Find where the given text appears and provide that cell's center as (X, Y) coordinate. 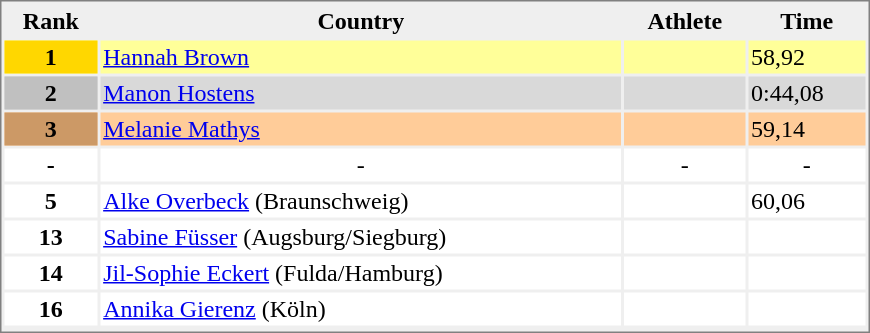
5 (50, 200)
Jil-Sophie Eckert (Fulda/Hamburg) (360, 272)
2 (50, 92)
16 (50, 308)
13 (50, 236)
59,14 (807, 128)
Alke Overbeck (Braunschweig) (360, 200)
Melanie Mathys (360, 128)
Annika Gierenz (Köln) (360, 308)
Manon Hostens (360, 92)
60,06 (807, 200)
3 (50, 128)
Hannah Brown (360, 56)
0:44,08 (807, 92)
Time (807, 20)
Athlete (685, 20)
14 (50, 272)
Sabine Füsser (Augsburg/Siegburg) (360, 236)
58,92 (807, 56)
1 (50, 56)
Country (360, 20)
Rank (50, 20)
